Determine the (X, Y) coordinate at the center of the cell enclosing the given text.  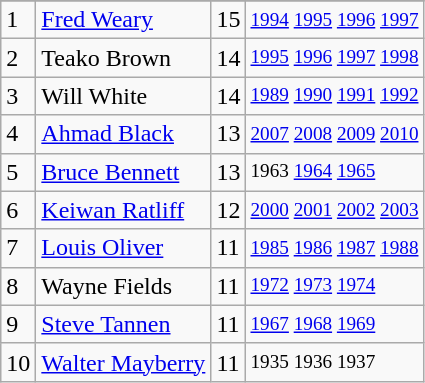
2 (18, 58)
Wayne Fields (124, 286)
1963 1964 1965 (334, 172)
Louis Oliver (124, 248)
Teako Brown (124, 58)
6 (18, 210)
2007 2008 2009 2010 (334, 134)
12 (228, 210)
1994 1995 1996 1997 (334, 20)
Will White (124, 96)
Fred Weary (124, 20)
5 (18, 172)
1989 1990 1991 1992 (334, 96)
Keiwan Ratliff (124, 210)
8 (18, 286)
2000 2001 2002 2003 (334, 210)
1985 1986 1987 1988 (334, 248)
9 (18, 324)
10 (18, 362)
15 (228, 20)
Steve Tannen (124, 324)
1972 1973 1974 (334, 286)
1 (18, 20)
Ahmad Black (124, 134)
7 (18, 248)
1935 1936 1937 (334, 362)
4 (18, 134)
Bruce Bennett (124, 172)
Walter Mayberry (124, 362)
3 (18, 96)
1995 1996 1997 1998 (334, 58)
1967 1968 1969 (334, 324)
